Extract the (X, Y) coordinate from the center of the cell holding the provided text.  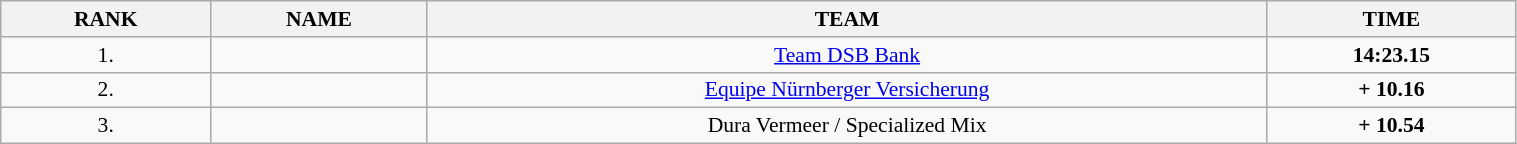
+ 10.54 (1392, 126)
TEAM (846, 19)
Team DSB Bank (846, 55)
Dura Vermeer / Specialized Mix (846, 126)
TIME (1392, 19)
Equipe Nürnberger Versicherung (846, 90)
1. (106, 55)
RANK (106, 19)
2. (106, 90)
3. (106, 126)
NAME (320, 19)
14:23.15 (1392, 55)
+ 10.16 (1392, 90)
